Search for the cell housing the specified text and yield its (x, y) center coordinate. 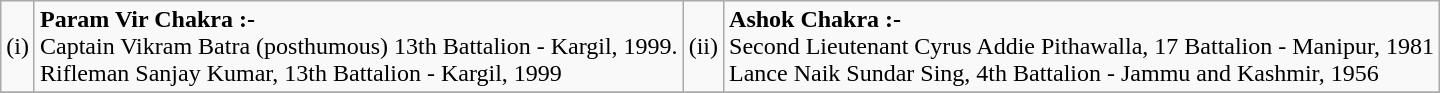
Ashok Chakra :-Second Lieutenant Cyrus Addie Pithawalla, 17 Battalion - Manipur, 1981Lance Naik Sundar Sing, 4th Battalion - Jammu and Kashmir, 1956 (1082, 47)
(ii) (703, 47)
Param Vir Chakra :-Captain Vikram Batra (posthumous) 13th Battalion - Kargil, 1999.Rifleman Sanjay Kumar, 13th Battalion - Kargil, 1999 (358, 47)
(i) (18, 47)
